Find where the given text appears and provide that cell's center as [X, Y] coordinate. 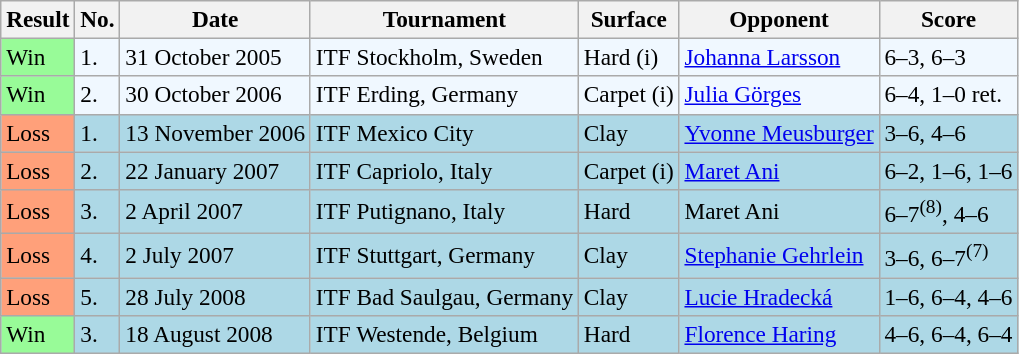
6–3, 6–3 [948, 57]
Yvonne Meusburger [779, 133]
Date [215, 19]
4–6, 6–4, 6–4 [948, 334]
Johanna Larsson [779, 57]
ITF Putignano, Italy [444, 211]
ITF Westende, Belgium [444, 334]
Julia Görges [779, 95]
6–2, 1–6, 1–6 [948, 170]
31 October 2005 [215, 57]
2 July 2007 [215, 255]
Stephanie Gehrlein [779, 255]
Score [948, 19]
13 November 2006 [215, 133]
ITF Stuttgart, Germany [444, 255]
ITF Erding, Germany [444, 95]
Result [38, 19]
No. [98, 19]
2 April 2007 [215, 211]
Opponent [779, 19]
ITF Bad Saulgau, Germany [444, 296]
18 August 2008 [215, 334]
1–6, 6–4, 4–6 [948, 296]
ITF Mexico City [444, 133]
30 October 2006 [215, 95]
4. [98, 255]
6–4, 1–0 ret. [948, 95]
ITF Stockholm, Sweden [444, 57]
Lucie Hradecká [779, 296]
ITF Capriolo, Italy [444, 170]
Surface [628, 19]
Hard (i) [628, 57]
28 July 2008 [215, 296]
22 January 2007 [215, 170]
Tournament [444, 19]
3–6, 6–7(7) [948, 255]
Florence Haring [779, 334]
6–7(8), 4–6 [948, 211]
5. [98, 296]
3–6, 4–6 [948, 133]
